From the cell containing the given text, extract its center point as [X, Y] coordinate. 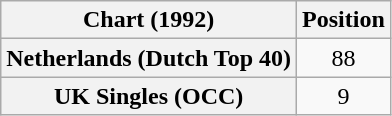
UK Singles (OCC) [149, 96]
9 [344, 96]
Chart (1992) [149, 20]
88 [344, 58]
Position [344, 20]
Netherlands (Dutch Top 40) [149, 58]
